Capture the cell that displays the provided text and extract its (X, Y) central coordinate. 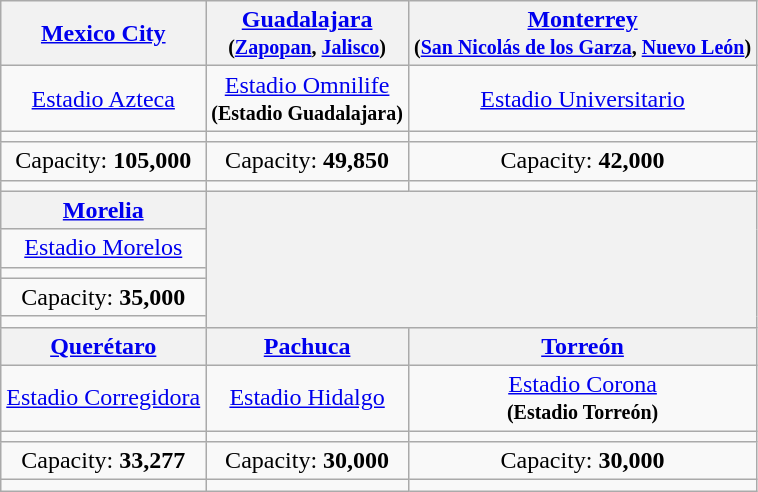
Guadalajara(Zapopan, Jalisco) (308, 34)
Estadio Morelos (104, 248)
Capacity: 42,000 (582, 161)
Querétaro (104, 346)
Pachuca (308, 346)
Capacity: 105,000 (104, 161)
Estadio Hidalgo (308, 398)
Mexico City (104, 34)
Morelia (104, 210)
Estadio Omnilife(Estadio Guadalajara) (308, 98)
Capacity: 35,000 (104, 297)
Monterrey(San Nicolás de los Garza, Nuevo León) (582, 34)
Estadio Azteca (104, 98)
Capacity: 33,277 (104, 461)
Capacity: 49,850 (308, 161)
Torreón (582, 346)
Estadio Corregidora (104, 398)
Estadio Corona(Estadio Torreón) (582, 398)
Estadio Universitario (582, 98)
